Capture the cell that displays the provided text and extract its (X, Y) central coordinate. 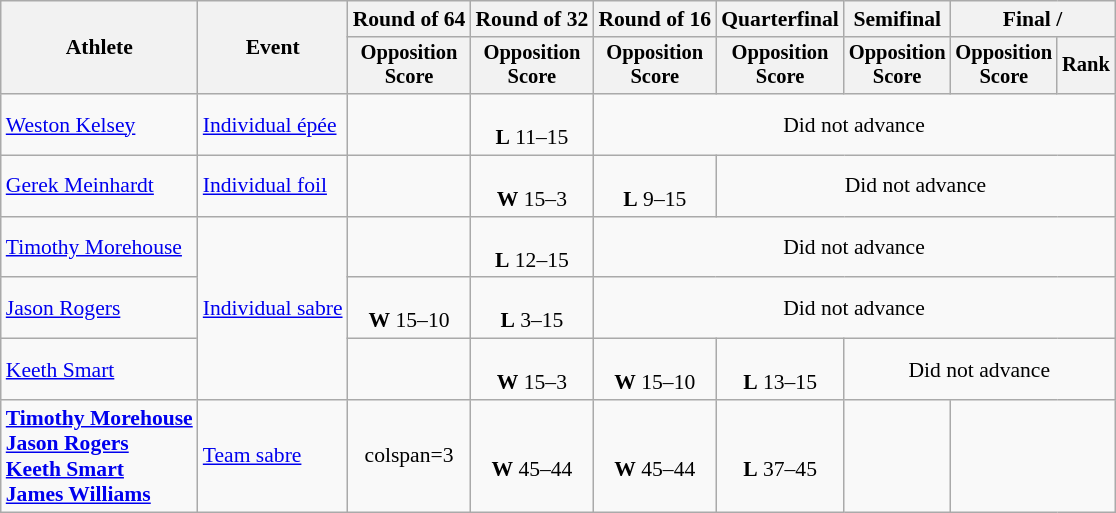
Athlete (100, 48)
L 13–15 (780, 370)
Semifinal (898, 19)
Round of 32 (532, 19)
L 12–15 (532, 248)
Keeth Smart (100, 370)
L 3–15 (532, 308)
Individual foil (273, 186)
Individual épée (273, 124)
Round of 16 (654, 19)
Jason Rogers (100, 308)
L 37–45 (780, 456)
Event (273, 48)
Weston Kelsey (100, 124)
Final / (1032, 19)
Individual sabre (273, 308)
Quarterfinal (780, 19)
Gerek Meinhardt (100, 186)
Round of 64 (410, 19)
colspan=3 (410, 456)
Team sabre (273, 456)
Timothy MorehouseJason RogersKeeth SmartJames Williams (100, 456)
Rank (1086, 66)
L 9–15 (654, 186)
Timothy Morehouse (100, 248)
L 11–15 (532, 124)
